Extract the (X, Y) coordinate from the center of the cell holding the provided text.  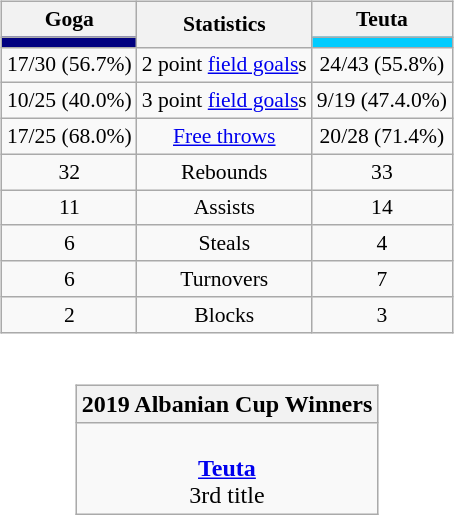
4 (382, 243)
Blocks (224, 314)
Rebounds (224, 172)
Turnovers (224, 279)
9/19 (47.4.0%) (382, 101)
Teuta3rd title (227, 469)
Goga (70, 19)
Steals (224, 243)
Teuta (382, 19)
17/25 (68.0%) (70, 136)
33 (382, 172)
Statistics (224, 24)
7 (382, 279)
10/25 (40.0%) (70, 101)
3 point field goalss (224, 101)
20/28 (71.4%) (382, 136)
3 (382, 314)
Free throws (224, 136)
17/30 (56.7%) (70, 65)
2019 Albanian Cup Winners (227, 403)
11 (70, 208)
24/43 (55.8%) (382, 65)
14 (382, 208)
2 (70, 314)
2 point field goalss (224, 65)
32 (70, 172)
Assists (224, 208)
